Identify which cell holds the provided text, then report its (X, Y) central coordinate. 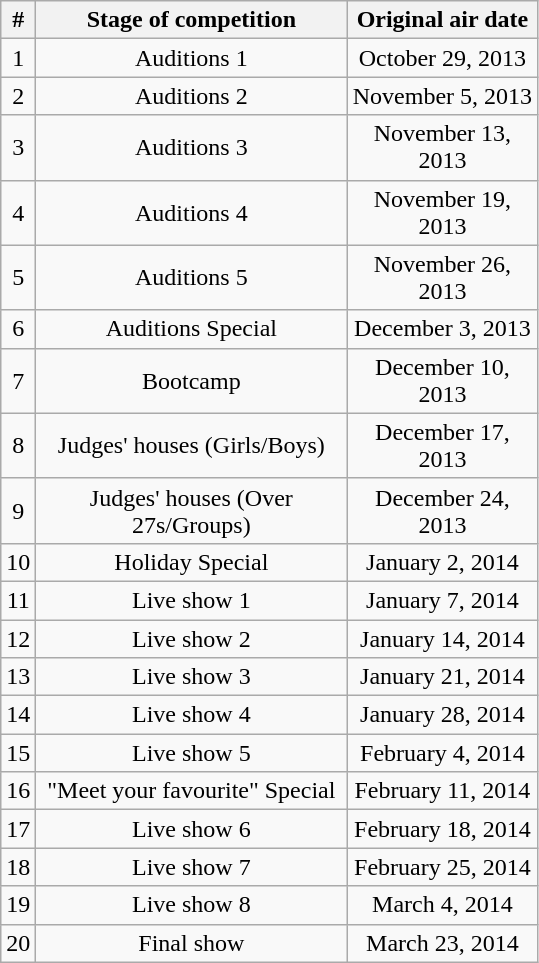
Auditions Special (192, 329)
14 (18, 715)
15 (18, 753)
Live show 2 (192, 639)
Stage of competition (192, 20)
Live show 3 (192, 677)
1 (18, 58)
December 17, 2013 (442, 446)
19 (18, 905)
November 26, 2013 (442, 278)
4 (18, 212)
6 (18, 329)
Live show 1 (192, 600)
Live show 7 (192, 867)
December 24, 2013 (442, 510)
Bootcamp (192, 380)
# (18, 20)
November 13, 2013 (442, 148)
Auditions 2 (192, 96)
January 14, 2014 (442, 639)
December 3, 2013 (442, 329)
9 (18, 510)
January 2, 2014 (442, 562)
5 (18, 278)
Live show 8 (192, 905)
February 18, 2014 (442, 829)
7 (18, 380)
13 (18, 677)
January 7, 2014 (442, 600)
16 (18, 791)
October 29, 2013 (442, 58)
Original air date (442, 20)
17 (18, 829)
Final show (192, 943)
12 (18, 639)
January 21, 2014 (442, 677)
11 (18, 600)
Live show 5 (192, 753)
March 4, 2014 (442, 905)
Live show 4 (192, 715)
8 (18, 446)
December 10, 2013 (442, 380)
2 (18, 96)
"Meet your favourite" Special (192, 791)
Judges' houses (Girls/Boys) (192, 446)
Auditions 3 (192, 148)
18 (18, 867)
3 (18, 148)
20 (18, 943)
10 (18, 562)
February 11, 2014 (442, 791)
November 5, 2013 (442, 96)
Live show 6 (192, 829)
Auditions 4 (192, 212)
Judges' houses (Over 27s/Groups) (192, 510)
February 25, 2014 (442, 867)
March 23, 2014 (442, 943)
Auditions 1 (192, 58)
January 28, 2014 (442, 715)
February 4, 2014 (442, 753)
Holiday Special (192, 562)
Auditions 5 (192, 278)
November 19, 2013 (442, 212)
